Output the (x, y) coordinate of the center of the cell containing the given text.  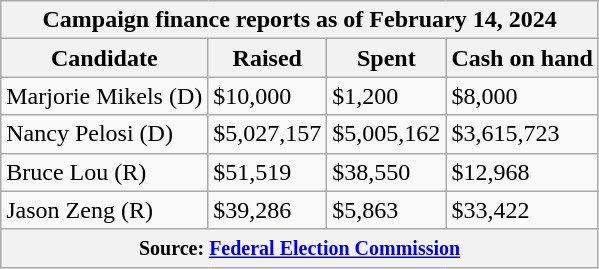
$12,968 (522, 172)
Source: Federal Election Commission (300, 248)
$39,286 (268, 210)
Nancy Pelosi (D) (104, 134)
Spent (386, 58)
$33,422 (522, 210)
$3,615,723 (522, 134)
$38,550 (386, 172)
$5,005,162 (386, 134)
$51,519 (268, 172)
Marjorie Mikels (D) (104, 96)
$5,027,157 (268, 134)
Campaign finance reports as of February 14, 2024 (300, 20)
$8,000 (522, 96)
Raised (268, 58)
$1,200 (386, 96)
$10,000 (268, 96)
Bruce Lou (R) (104, 172)
$5,863 (386, 210)
Cash on hand (522, 58)
Candidate (104, 58)
Jason Zeng (R) (104, 210)
